From the cell containing the given text, extract its center point as [X, Y] coordinate. 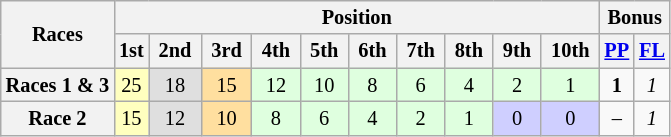
8th [469, 51]
1st [132, 51]
5th [324, 51]
Position [356, 17]
10th [570, 51]
Races 1 & 3 [58, 85]
Races [58, 34]
6th [372, 51]
PP [618, 51]
Bonus [635, 17]
4th [276, 51]
18 [176, 85]
7th [420, 51]
FL [652, 51]
Race 2 [58, 118]
3rd [226, 51]
25 [132, 85]
2nd [176, 51]
– [618, 118]
9th [517, 51]
